From the cell containing the given text, extract its center point as [x, y] coordinate. 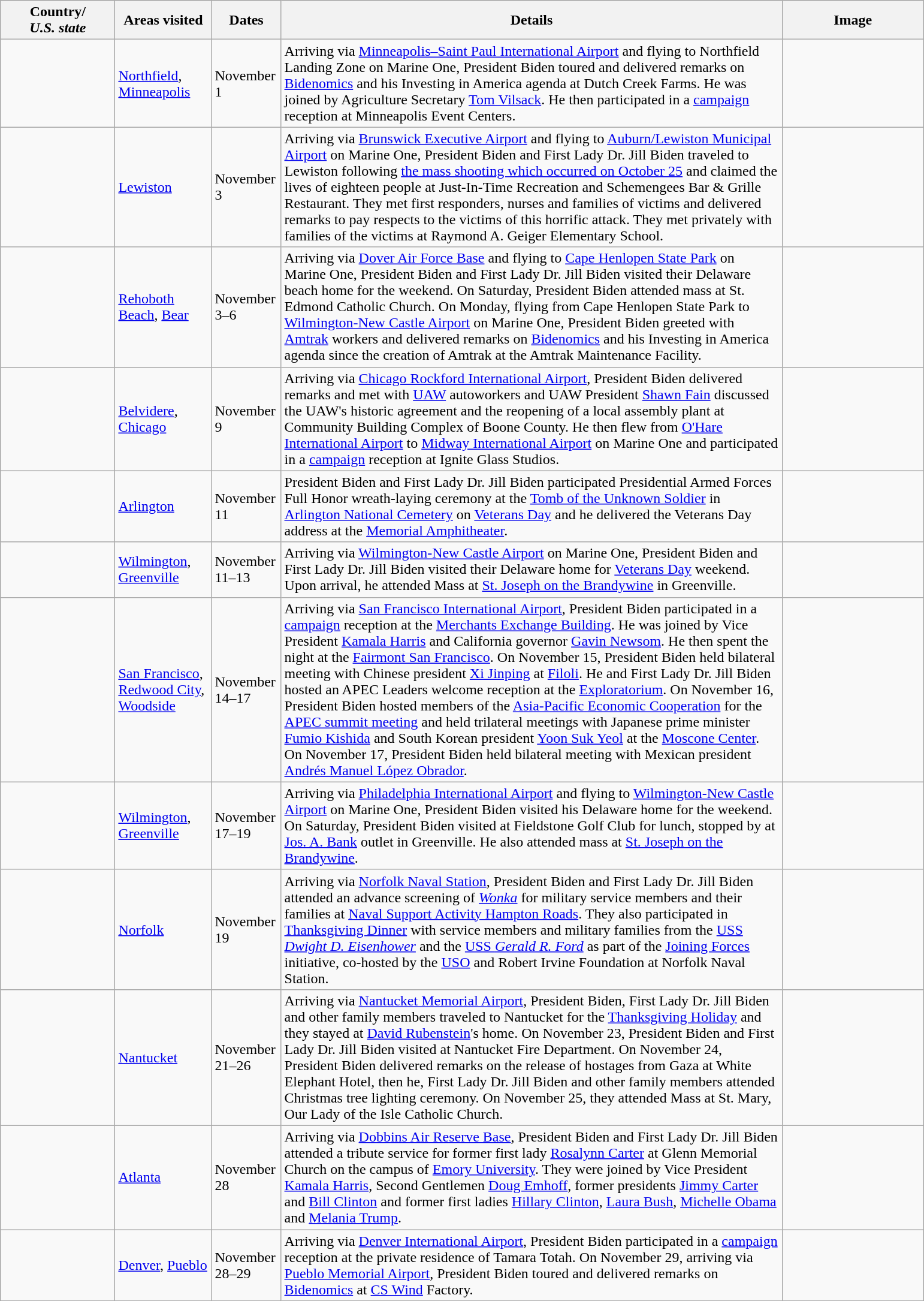
Image [853, 20]
November 19 [246, 929]
November 11–13 [246, 570]
November 9 [246, 418]
Areas visited [163, 20]
November 28 [246, 1177]
Details [532, 20]
Atlanta [163, 1177]
November 28–29 [246, 1265]
November 1 [246, 83]
Dates [246, 20]
Norfolk [163, 929]
November 21–26 [246, 1058]
Denver, Pueblo [163, 1265]
November 3–6 [246, 307]
Country/U.S. state [58, 20]
Northfield, Minneapolis [163, 83]
Belvidere, Chicago [163, 418]
November 17–19 [246, 826]
Rehoboth Beach, Bear [163, 307]
Arlington [163, 506]
Lewiston [163, 187]
November 3 [246, 187]
Nantucket [163, 1058]
November 11 [246, 506]
November 14–17 [246, 689]
San Francisco, Redwood City, Woodside [163, 689]
